Locate the cell with the specified text and output its (X, Y) center coordinate. 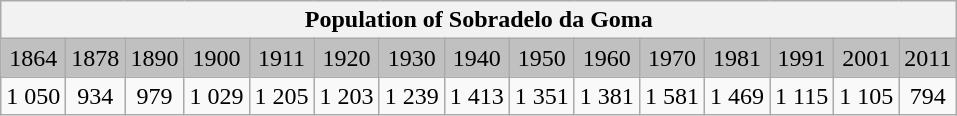
1911 (282, 58)
1981 (736, 58)
1920 (346, 58)
2011 (928, 58)
1 581 (672, 96)
1900 (216, 58)
Population of Sobradelo da Goma (479, 20)
1950 (542, 58)
1890 (154, 58)
934 (96, 96)
979 (154, 96)
1 029 (216, 96)
1 381 (606, 96)
1970 (672, 58)
1991 (802, 58)
1960 (606, 58)
1878 (96, 58)
1 413 (476, 96)
1864 (34, 58)
1 469 (736, 96)
1 203 (346, 96)
1 115 (802, 96)
794 (928, 96)
1 351 (542, 96)
1 105 (866, 96)
1930 (412, 58)
2001 (866, 58)
1 050 (34, 96)
1 239 (412, 96)
1940 (476, 58)
1 205 (282, 96)
